Determine the [X, Y] coordinate at the center of the cell enclosing the given text.  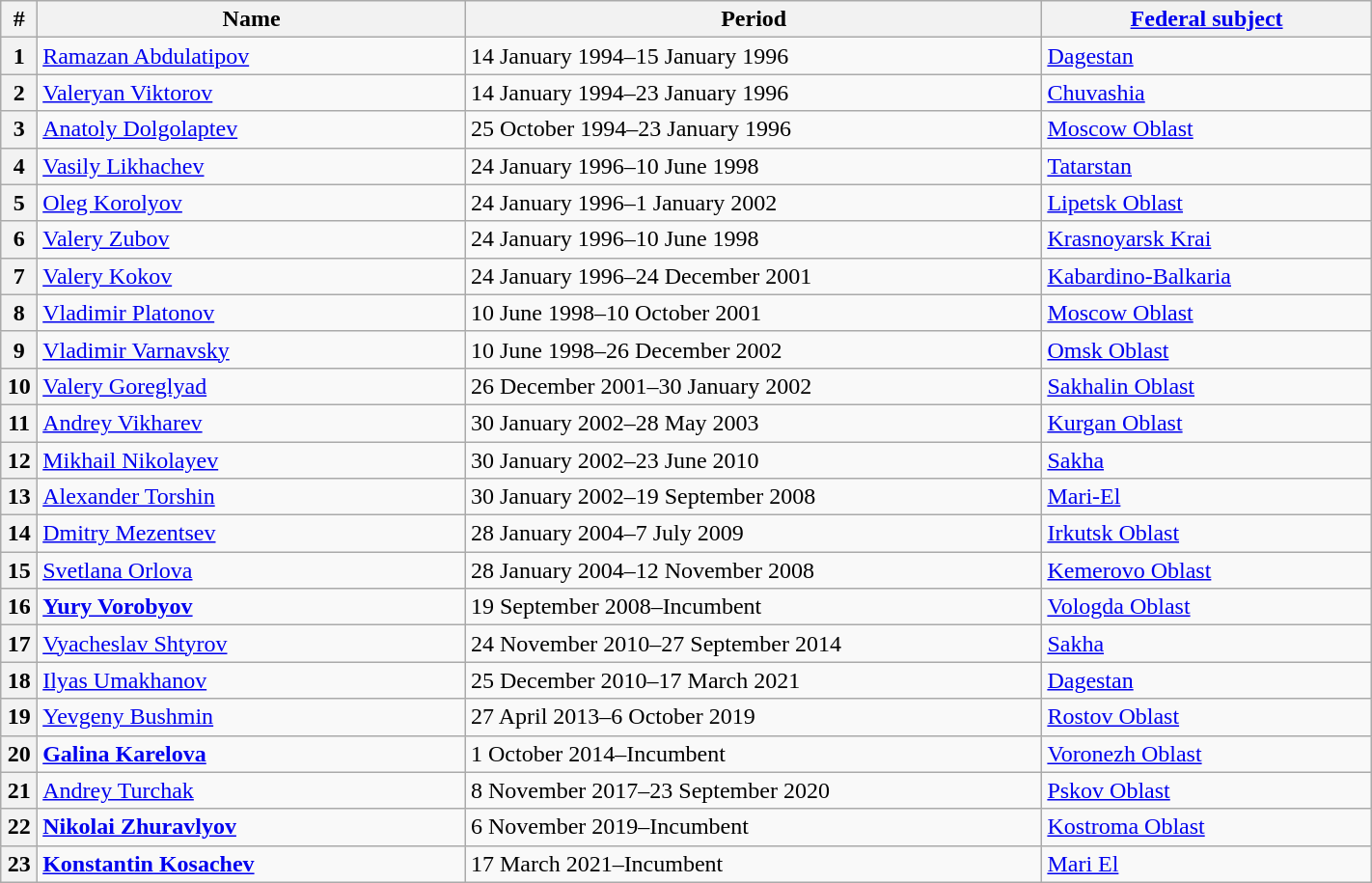
Pskov Oblast [1206, 790]
Rostov Oblast [1206, 717]
Vologda Oblast [1206, 607]
30 January 2002–19 September 2008 [753, 497]
8 [19, 313]
1 [19, 56]
26 December 2001–30 January 2002 [753, 386]
Valery Kokov [252, 276]
Name [252, 19]
17 March 2021–Incumbent [753, 864]
Irkutsk Oblast [1206, 534]
Vasily Likhachev [252, 166]
Period [753, 19]
Mari El [1206, 864]
10 June 1998–26 December 2002 [753, 349]
5 [19, 203]
Mikhail Nikolayev [252, 460]
Yury Vorobyov [252, 607]
2 [19, 93]
Anatoly Dolgolaptev [252, 129]
Tatarstan [1206, 166]
30 January 2002–23 June 2010 [753, 460]
30 January 2002–28 May 2003 [753, 423]
17 [19, 644]
21 [19, 790]
18 [19, 680]
10 June 1998–10 October 2001 [753, 313]
24 January 1996–24 December 2001 [753, 276]
3 [19, 129]
Dmitry Mezentsev [252, 534]
Federal subject [1206, 19]
Vladimir Varnavsky [252, 349]
6 [19, 239]
9 [19, 349]
1 October 2014–Incumbent [753, 754]
7 [19, 276]
Oleg Korolyov [252, 203]
Valery Goreglyad [252, 386]
Voronezh Oblast [1206, 754]
# [19, 19]
Mari-El [1206, 497]
19 September 2008–Incumbent [753, 607]
24 January 1996–1 January 2002 [753, 203]
4 [19, 166]
Valeryan Viktorov [252, 93]
Kurgan Oblast [1206, 423]
Lipetsk Oblast [1206, 203]
28 January 2004–7 July 2009 [753, 534]
Ilyas Umakhanov [252, 680]
16 [19, 607]
Vyacheslav Shtyrov [252, 644]
13 [19, 497]
15 [19, 570]
Omsk Oblast [1206, 349]
Nikolai Zhuravlyov [252, 827]
Galina Karelova [252, 754]
11 [19, 423]
8 November 2017–23 September 2020 [753, 790]
14 January 1994–23 January 1996 [753, 93]
Valery Zubov [252, 239]
24 November 2010–27 September 2014 [753, 644]
Konstantin Kosachev [252, 864]
25 December 2010–17 March 2021 [753, 680]
Andrey Turchak [252, 790]
20 [19, 754]
27 April 2013–6 October 2019 [753, 717]
Andrey Vikharev [252, 423]
14 January 1994–15 January 1996 [753, 56]
Chuvashia [1206, 93]
Svetlana Orlova [252, 570]
22 [19, 827]
14 [19, 534]
6 November 2019–Incumbent [753, 827]
Kemerovo Oblast [1206, 570]
23 [19, 864]
Yevgeny Bushmin [252, 717]
Alexander Torshin [252, 497]
Kabardino-Balkaria [1206, 276]
19 [19, 717]
10 [19, 386]
Krasnoyarsk Krai [1206, 239]
12 [19, 460]
25 October 1994–23 January 1996 [753, 129]
Kostroma Oblast [1206, 827]
Ramazan Abdulatipov [252, 56]
Sakhalin Oblast [1206, 386]
Vladimir Platonov [252, 313]
28 January 2004–12 November 2008 [753, 570]
